Return [X, Y] of the center of cell containing provided text 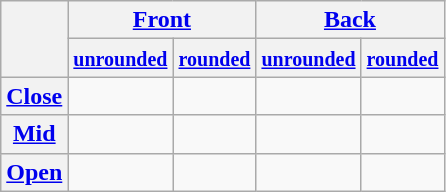
Open [34, 172]
Back [350, 20]
Mid [34, 134]
Close [34, 96]
Front [162, 20]
